From the cell containing the given text, extract its center point as (X, Y) coordinate. 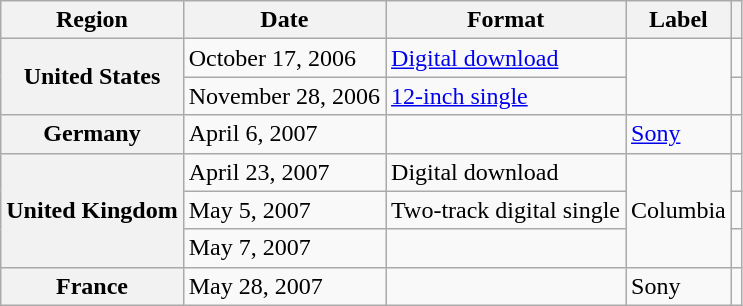
United States (92, 77)
Label (679, 20)
November 28, 2006 (284, 96)
Date (284, 20)
May 28, 2007 (284, 286)
Region (92, 20)
United Kingdom (92, 210)
May 5, 2007 (284, 210)
Columbia (679, 210)
May 7, 2007 (284, 248)
April 23, 2007 (284, 172)
April 6, 2007 (284, 134)
Germany (92, 134)
12-inch single (506, 96)
France (92, 286)
Two-track digital single (506, 210)
October 17, 2006 (284, 58)
Format (506, 20)
